Pinpoint the cell where the given text exists, returning its (X, Y) midpoint coordinate. 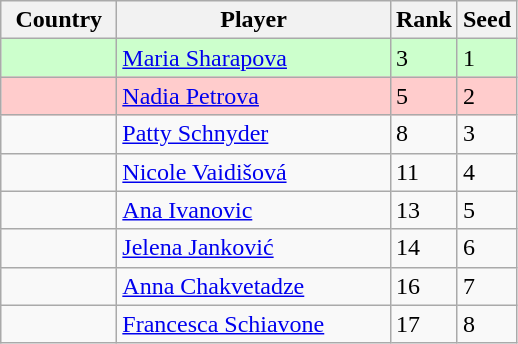
Country (59, 20)
7 (486, 286)
Rank (424, 20)
17 (424, 324)
Anna Chakvetadze (254, 286)
Francesca Schiavone (254, 324)
Nicole Vaidišová (254, 172)
4 (486, 172)
13 (424, 210)
Ana Ivanovic (254, 210)
6 (486, 248)
16 (424, 286)
Patty Schnyder (254, 134)
Player (254, 20)
2 (486, 96)
14 (424, 248)
Jelena Janković (254, 248)
11 (424, 172)
Maria Sharapova (254, 58)
1 (486, 58)
Seed (486, 20)
Nadia Petrova (254, 96)
